Find where the given text appears and provide that cell's center as (X, Y) coordinate. 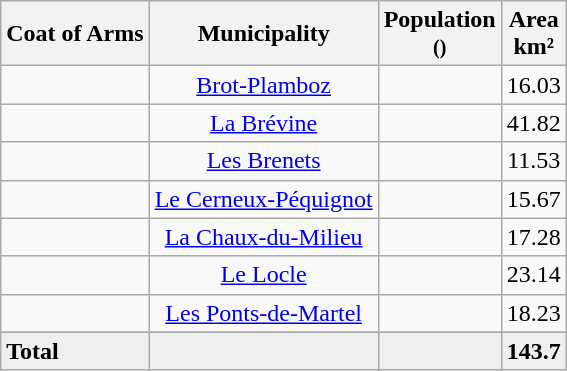
23.14 (534, 275)
41.82 (534, 123)
Total (75, 351)
17.28 (534, 237)
Area km² (534, 34)
11.53 (534, 161)
Brot-Plamboz (264, 85)
Coat of Arms (75, 34)
Le Cerneux-Péquignot (264, 199)
Municipality (264, 34)
18.23 (534, 313)
Population() (440, 34)
Les Ponts-de-Martel (264, 313)
Le Locle (264, 275)
16.03 (534, 85)
La Chaux-du-Milieu (264, 237)
La Brévine (264, 123)
Les Brenets (264, 161)
15.67 (534, 199)
143.7 (534, 351)
